Pinpoint the cell where the given text exists, returning its [x, y] midpoint coordinate. 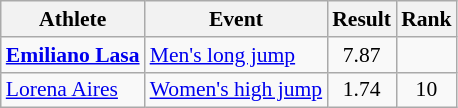
Event [236, 19]
Athlete [73, 19]
Men's long jump [236, 55]
Rank [426, 19]
1.74 [362, 90]
Result [362, 19]
Emiliano Lasa [73, 55]
10 [426, 90]
7.87 [362, 55]
Women's high jump [236, 90]
Lorena Aires [73, 90]
